Return (X, Y) of the center of cell containing provided text 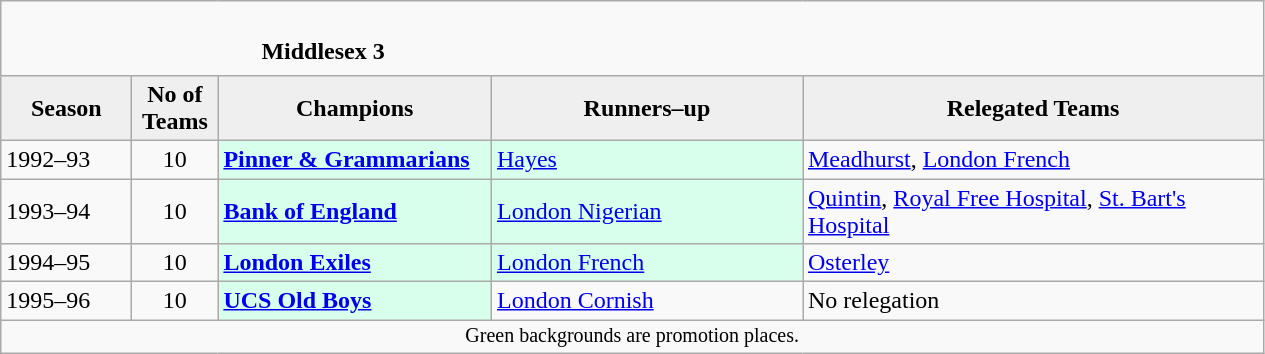
Champions (355, 108)
Osterley (1032, 263)
UCS Old Boys (355, 301)
No relegation (1032, 301)
1994–95 (66, 263)
Hayes (646, 159)
Meadhurst, London French (1032, 159)
1993–94 (66, 210)
No of Teams (175, 108)
Quintin, Royal Free Hospital, St. Bart's Hospital (1032, 210)
Pinner & Grammarians (355, 159)
Relegated Teams (1032, 108)
Season (66, 108)
London Cornish (646, 301)
Bank of England (355, 210)
Runners–up (646, 108)
Green backgrounds are promotion places. (632, 336)
London French (646, 263)
London Nigerian (646, 210)
London Exiles (355, 263)
1992–93 (66, 159)
1995–96 (66, 301)
